Output the [x, y] coordinate of the center of the cell containing the given text.  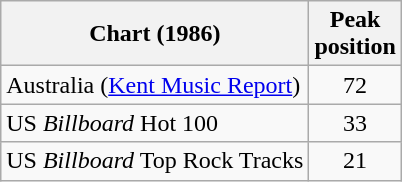
Australia (Kent Music Report) [155, 85]
Peakposition [355, 34]
33 [355, 123]
Chart (1986) [155, 34]
21 [355, 161]
72 [355, 85]
US Billboard Top Rock Tracks [155, 161]
US Billboard Hot 100 [155, 123]
